Locate the cell with the specified text and output its [X, Y] center coordinate. 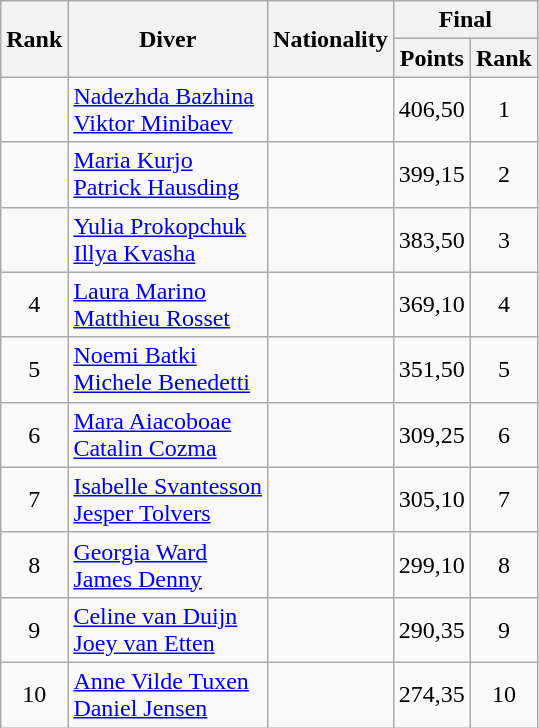
299,10 [432, 564]
Points [432, 58]
369,10 [432, 304]
Mara AiacoboaeCatalin Cozma [168, 434]
Maria KurjoPatrick Hausding [168, 174]
Anne Vilde TuxenDaniel Jensen [168, 694]
Final [465, 20]
Celine van DuijnJoey van Etten [168, 630]
309,25 [432, 434]
Noemi BatkiMichele Benedetti [168, 370]
399,15 [432, 174]
Diver [168, 39]
Georgia WardJames Denny [168, 564]
Isabelle SvantessonJesper Tolvers [168, 500]
Laura MarinoMatthieu Rosset [168, 304]
Nationality [331, 39]
Yulia ProkopchukIllya Kvasha [168, 240]
305,10 [432, 500]
Nadezhda BazhinaViktor Minibaev [168, 110]
2 [504, 174]
3 [504, 240]
406,50 [432, 110]
1 [504, 110]
383,50 [432, 240]
351,50 [432, 370]
290,35 [432, 630]
274,35 [432, 694]
